Pinpoint the cell where the given text exists, returning its (x, y) midpoint coordinate. 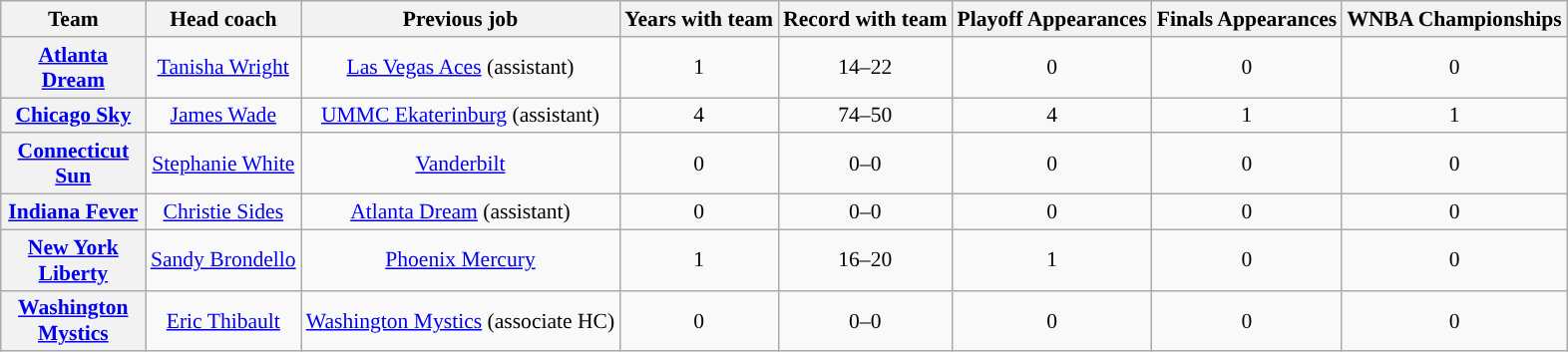
Washington Mystics (74, 321)
16–20 (865, 259)
Playoff Appearances (1051, 19)
New York Liberty (74, 259)
Years with team (698, 19)
Christie Sides (223, 212)
Atlanta Dream (assistant) (461, 212)
Eric Thibault (223, 321)
WNBA Championships (1454, 19)
James Wade (223, 116)
Sandy Brondello (223, 259)
Connecticut Sun (74, 164)
UMMC Ekaterinburg (assistant) (461, 116)
Las Vegas Aces (assistant) (461, 68)
Record with team (865, 19)
Stephanie White (223, 164)
Team (74, 19)
Indiana Fever (74, 212)
Washington Mystics (associate HC) (461, 321)
Finals Appearances (1247, 19)
Vanderbilt (461, 164)
14–22 (865, 68)
74–50 (865, 116)
Previous job (461, 19)
Phoenix Mercury (461, 259)
Chicago Sky (74, 116)
Atlanta Dream (74, 68)
Tanisha Wright (223, 68)
Head coach (223, 19)
